Locate the cell with the specified text and output its [X, Y] center coordinate. 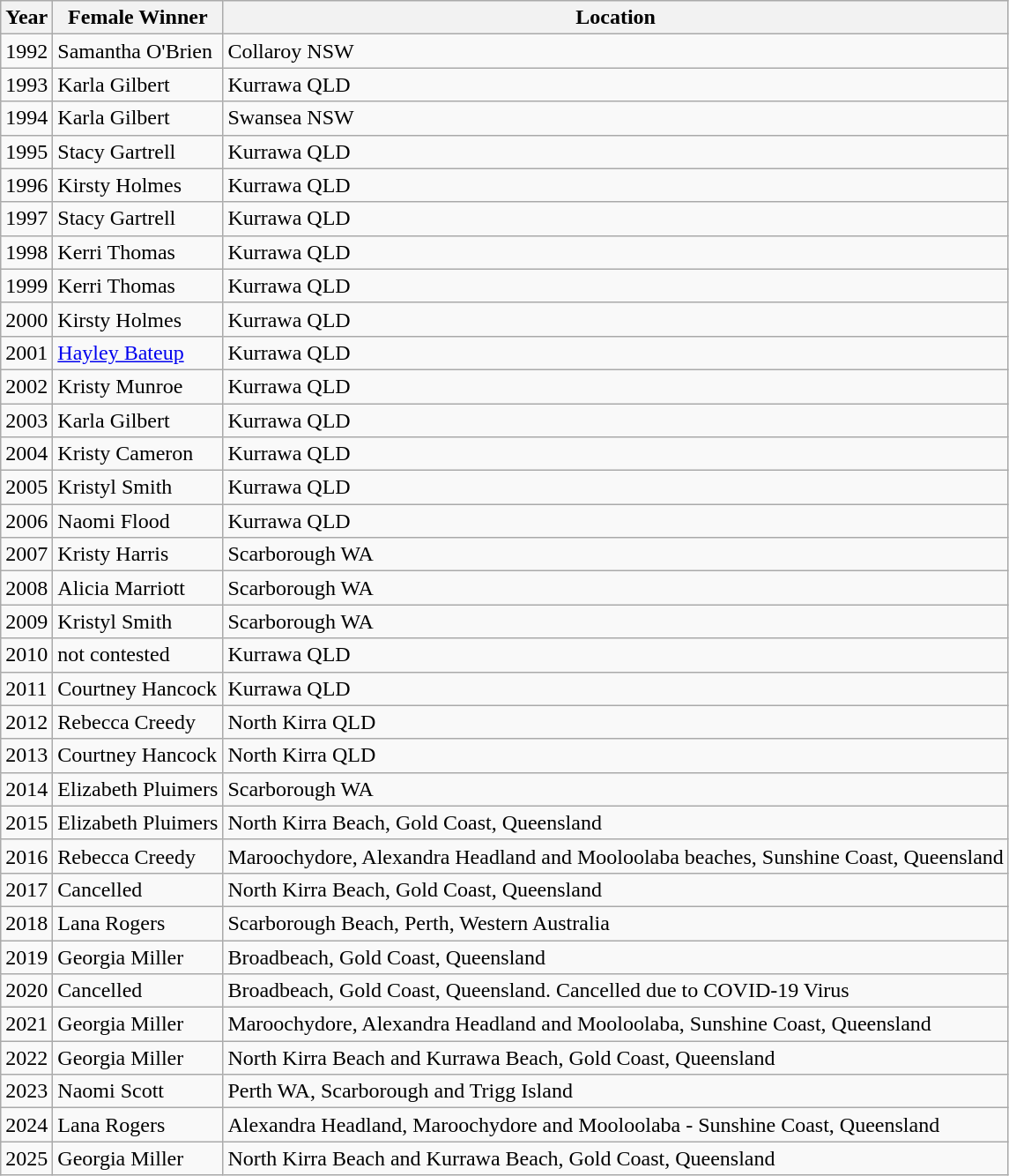
1995 [26, 152]
not contested [137, 655]
2008 [26, 588]
Hayley Bateup [137, 353]
1999 [26, 286]
2016 [26, 856]
Location [615, 18]
1994 [26, 118]
Samantha O'Brien [137, 51]
1998 [26, 252]
2021 [26, 1024]
Broadbeach, Gold Coast, Queensland. Cancelled due to COVID-19 Virus [615, 991]
2004 [26, 454]
Naomi Scott [137, 1091]
2011 [26, 688]
Year [26, 18]
2022 [26, 1058]
Scarborough Beach, Perth, Western Australia [615, 923]
Maroochydore, Alexandra Headland and Mooloolaba, Sunshine Coast, Queensland [615, 1024]
2025 [26, 1158]
2010 [26, 655]
2015 [26, 822]
1992 [26, 51]
2002 [26, 386]
2012 [26, 722]
2019 [26, 956]
Swansea NSW [615, 118]
Kristy Harris [137, 555]
Kristy Cameron [137, 454]
Alexandra Headland, Maroochydore and Mooloolaba - Sunshine Coast, Queensland [615, 1125]
2020 [26, 991]
2001 [26, 353]
2005 [26, 488]
2014 [26, 789]
1997 [26, 219]
Maroochydore, Alexandra Headland and Mooloolaba beaches, Sunshine Coast, Queensland [615, 856]
2007 [26, 555]
2003 [26, 421]
2013 [26, 755]
2000 [26, 319]
2017 [26, 889]
1993 [26, 85]
1996 [26, 185]
2006 [26, 521]
Naomi Flood [137, 521]
Kristy Munroe [137, 386]
Broadbeach, Gold Coast, Queensland [615, 956]
Perth WA, Scarborough and Trigg Island [615, 1091]
2023 [26, 1091]
Alicia Marriott [137, 588]
2018 [26, 923]
2024 [26, 1125]
Collaroy NSW [615, 51]
2009 [26, 621]
Female Winner [137, 18]
